Extract the [X, Y] coordinate from the center of the cell holding the provided text.  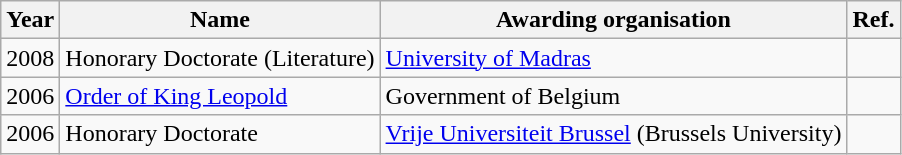
Awarding organisation [614, 20]
Name [220, 20]
Honorary Doctorate [220, 134]
Vrije Universiteit Brussel (Brussels University) [614, 134]
Government of Belgium [614, 96]
Honorary Doctorate (Literature) [220, 58]
Year [30, 20]
University of Madras [614, 58]
2008 [30, 58]
Order of King Leopold [220, 96]
Ref. [874, 20]
